Return the [x, y] coordinate for the center point of the cell that contains the specified text.  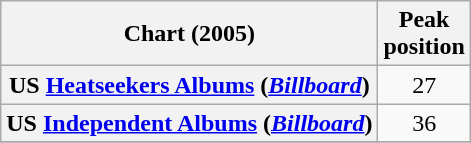
27 [424, 85]
Chart (2005) [190, 34]
US Heatseekers Albums (Billboard) [190, 85]
Peakposition [424, 34]
36 [424, 123]
US Independent Albums (Billboard) [190, 123]
